Determine the [x, y] coordinate at the center of the cell enclosing the given text.  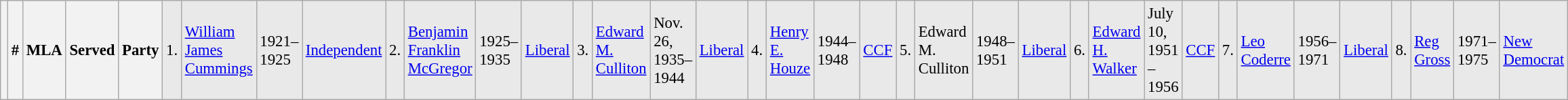
William James Cummings [218, 50]
5. [906, 50]
1925–1935 [499, 50]
1948–1951 [996, 50]
8. [1401, 50]
4. [757, 50]
2. [395, 50]
Party [141, 50]
# [15, 50]
Independent [344, 50]
1. [172, 50]
3. [583, 50]
Reg Gross [1432, 50]
1956–1971 [1317, 50]
Edward H. Walker [1116, 50]
7. [1228, 50]
New Democrat [1533, 50]
MLA [44, 50]
1921–1925 [279, 50]
Leo Coderre [1266, 50]
6. [1080, 50]
1944–1948 [837, 50]
1971–1975 [1477, 50]
Henry E. Houze [790, 50]
Served [92, 50]
July 10, 1951 – 1956 [1163, 50]
Nov. 26, 1935–1944 [673, 50]
Benjamin Franklin McGregor [439, 50]
